Detect which cell encompasses the target text, then output its [X, Y] center coordinate. 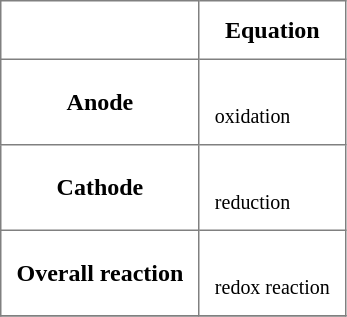
Cathode [100, 188]
redox reaction [272, 273]
Overall reaction [100, 273]
Equation [272, 30]
Anode [100, 102]
reduction [272, 188]
oxidation [272, 102]
